Capture the cell that displays the provided text and extract its [x, y] central coordinate. 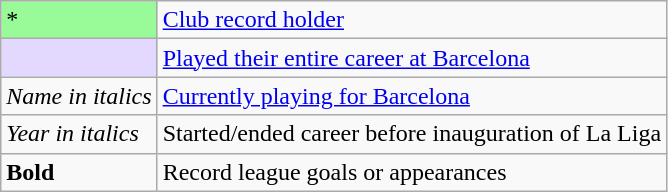
Record league goals or appearances [412, 172]
Bold [79, 172]
Name in italics [79, 96]
Year in italics [79, 134]
Started/ended career before inauguration of La Liga [412, 134]
Currently playing for Barcelona [412, 96]
Played their entire career at Barcelona [412, 58]
* [79, 20]
Club record holder [412, 20]
